Identify which cell holds the provided text, then report its [X, Y] central coordinate. 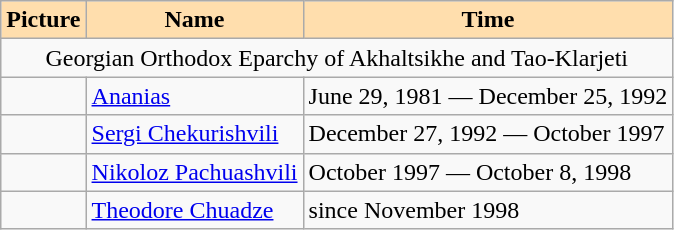
Name [194, 20]
Ananias [194, 96]
December 27, 1992 — October 1997 [488, 134]
Georgian Orthodox Eparchy of Akhaltsikhe and Tao-Klarjeti [337, 58]
Nikoloz Pachuashvili [194, 172]
June 29, 1981 — December 25, 1992 [488, 96]
Picture [44, 20]
Sergi Chekurishvili [194, 134]
October 1997 — October 8, 1998 [488, 172]
Theodore Chuadze [194, 210]
since November 1998 [488, 210]
Time [488, 20]
